Identify which cell holds the provided text, then report its (X, Y) central coordinate. 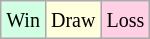
Draw (72, 20)
Loss (126, 20)
Win (24, 20)
